Output the (x, y) coordinate of the center of the cell containing the given text.  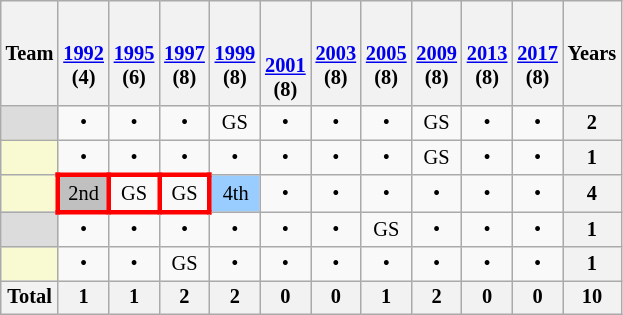
2003(8) (336, 53)
1995(6) (134, 53)
1999(8) (235, 53)
2013(8) (487, 53)
1997(8) (184, 53)
4th (235, 194)
2nd (83, 194)
10 (592, 297)
2009(8) (436, 53)
Years (592, 53)
2001(8) (285, 53)
1992(4) (83, 53)
4 (592, 194)
Total (30, 297)
Team (30, 53)
2017(8) (537, 53)
2005(8) (386, 53)
